Identify which cell holds the provided text, then report its (X, Y) central coordinate. 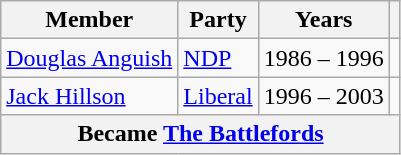
NDP (218, 58)
1986 – 1996 (324, 58)
Years (324, 20)
Member (90, 20)
Became The Battlefords (201, 134)
1996 – 2003 (324, 96)
Party (218, 20)
Liberal (218, 96)
Jack Hillson (90, 96)
Douglas Anguish (90, 58)
